Pinpoint the cell where the given text exists, returning its [X, Y] midpoint coordinate. 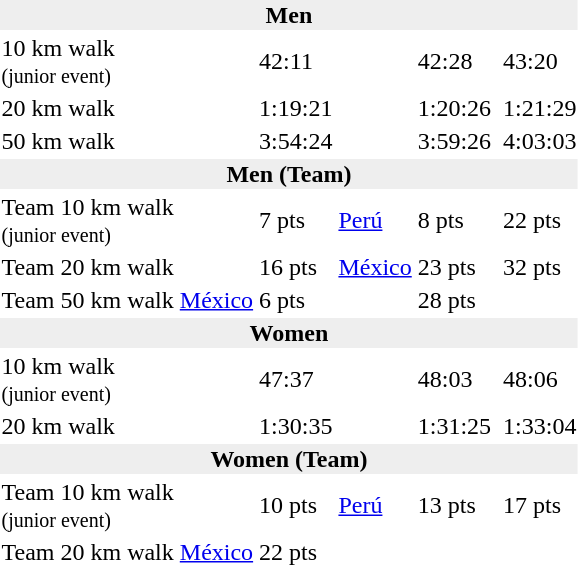
3:59:26 [454, 141]
6 pts [296, 300]
8 pts [454, 220]
47:37 [296, 380]
Team 20 km walk [88, 267]
42:28 [454, 62]
48:03 [454, 380]
22 pts [540, 220]
Women [289, 333]
50 km walk [88, 141]
43:20 [540, 62]
32 pts [540, 267]
28 pts [454, 300]
13 pts [454, 506]
10 pts [296, 506]
3:54:24 [296, 141]
1:30:35 [296, 426]
17 pts [540, 506]
23 pts [454, 267]
1:20:26 [454, 108]
Women (Team) [289, 459]
1:19:21 [296, 108]
1:21:29 [540, 108]
16 pts [296, 267]
1:33:04 [540, 426]
7 pts [296, 220]
Men [289, 15]
48:06 [540, 380]
42:11 [296, 62]
Men (Team) [289, 174]
Team 50 km walk [88, 300]
1:31:25 [454, 426]
4:03:03 [540, 141]
